Search for the cell housing the specified text and yield its [X, Y] center coordinate. 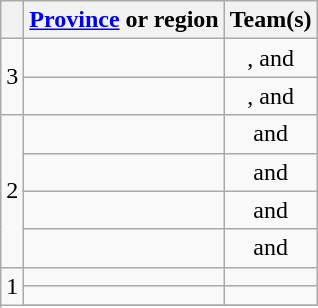
3 [12, 77]
Province or region [124, 20]
1 [12, 286]
Team(s) [270, 20]
2 [12, 191]
